Locate the cell with the specified text and output its [X, Y] center coordinate. 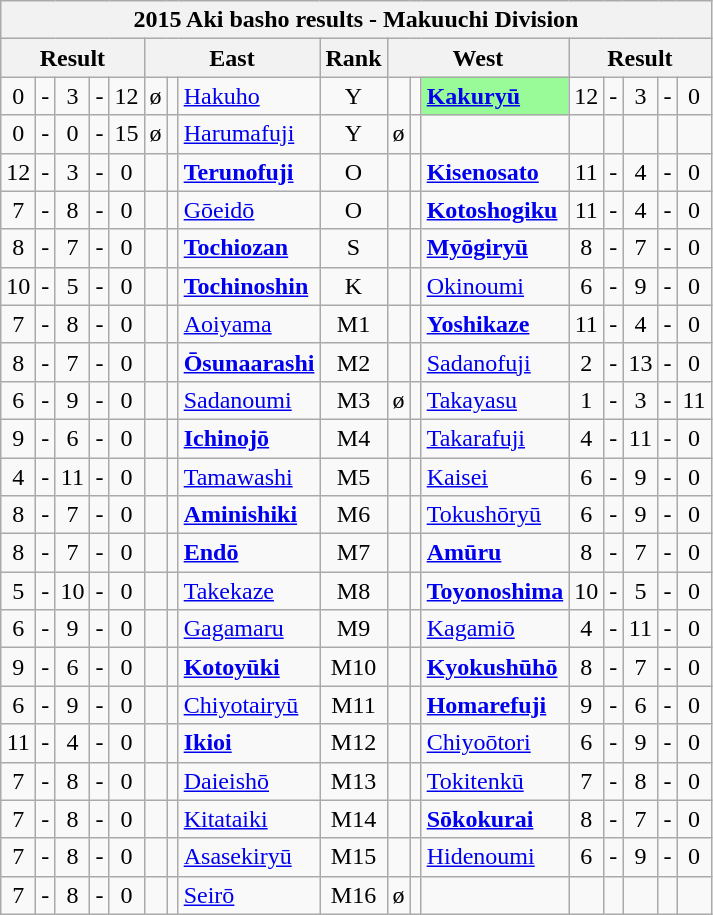
15 [126, 134]
13 [640, 362]
M13 [354, 781]
Homarefuji [495, 705]
Chiyoōtori [495, 743]
Ichinojō [249, 438]
Kisenosato [495, 172]
Okinoumi [495, 286]
2015 Aki basho results - Makuuchi Division [356, 20]
Seirō [249, 895]
2 [586, 362]
M12 [354, 743]
Sadanoumi [249, 400]
M4 [354, 438]
Hakuho [249, 96]
Chiyotairyū [249, 705]
M10 [354, 667]
Kaisei [495, 477]
Daieishō [249, 781]
Toyonoshima [495, 591]
M2 [354, 362]
Endō [249, 553]
Gagamaru [249, 629]
Takayasu [495, 400]
Yoshikaze [495, 324]
Tokushōryū [495, 515]
M9 [354, 629]
Hidenoumi [495, 857]
Sadanofuji [495, 362]
Aminishiki [249, 515]
Ikioi [249, 743]
Rank [354, 58]
East [232, 58]
Terunofuji [249, 172]
M7 [354, 553]
Takekaze [249, 591]
Tamawashi [249, 477]
M1 [354, 324]
K [354, 286]
S [354, 248]
Aoiyama [249, 324]
Asasekiryū [249, 857]
Kagamiō [495, 629]
Kotoyūki [249, 667]
Myōgiryū [495, 248]
Kyokushūhō [495, 667]
Takarafuji [495, 438]
Sōkokurai [495, 819]
M14 [354, 819]
Tokitenkū [495, 781]
M15 [354, 857]
Harumafuji [249, 134]
West [478, 58]
Amūru [495, 553]
Tochinoshin [249, 286]
M8 [354, 591]
Kitataiki [249, 819]
1 [586, 400]
Gōeidō [249, 210]
M16 [354, 895]
M6 [354, 515]
Kakuryū [495, 96]
Ōsunaarashi [249, 362]
M5 [354, 477]
M11 [354, 705]
Tochiozan [249, 248]
Kotoshogiku [495, 210]
M3 [354, 400]
